Return the (x, y) coordinate for the center point of the cell that contains the specified text.  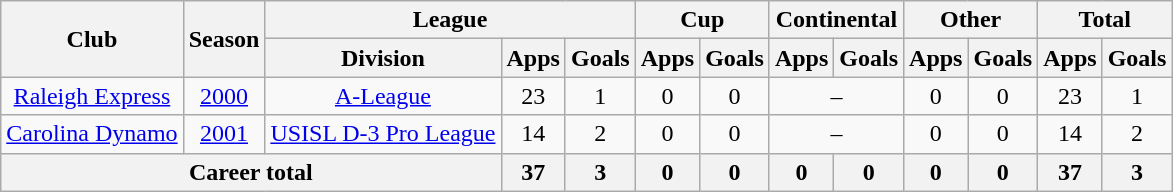
League (450, 20)
Raleigh Express (92, 96)
Season (224, 39)
A-League (383, 96)
Carolina Dynamo (92, 134)
Club (92, 39)
2000 (224, 96)
Other (971, 20)
Total (1105, 20)
Continental (836, 20)
Cup (702, 20)
Division (383, 58)
USISL D-3 Pro League (383, 134)
2001 (224, 134)
Career total (251, 172)
